Find where the given text appears and provide that cell's center as (x, y) coordinate. 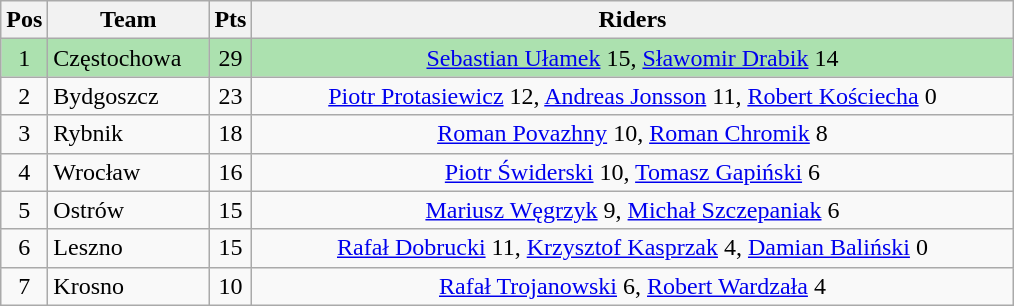
Piotr Protasiewicz 12, Andreas Jonsson 11, Robert Kościecha 0 (632, 96)
29 (230, 58)
4 (24, 172)
23 (230, 96)
3 (24, 134)
Wrocław (128, 172)
Mariusz Węgrzyk 9, Michał Szczepaniak 6 (632, 210)
Leszno (128, 248)
Pos (24, 20)
Bydgoszcz (128, 96)
Krosno (128, 286)
1 (24, 58)
Sebastian Ułamek 15, Sławomir Drabik 14 (632, 58)
Rafał Dobrucki 11, Krzysztof Kasprzak 4, Damian Baliński 0 (632, 248)
16 (230, 172)
Ostrów (128, 210)
Piotr Świderski 10, Tomasz Gapiński 6 (632, 172)
Roman Povazhny 10, Roman Chromik 8 (632, 134)
5 (24, 210)
10 (230, 286)
18 (230, 134)
2 (24, 96)
6 (24, 248)
Pts (230, 20)
7 (24, 286)
Riders (632, 20)
Częstochowa (128, 58)
Team (128, 20)
Rybnik (128, 134)
Rafał Trojanowski 6, Robert Wardzała 4 (632, 286)
